Output the (x, y) coordinate of the center of the cell containing the given text.  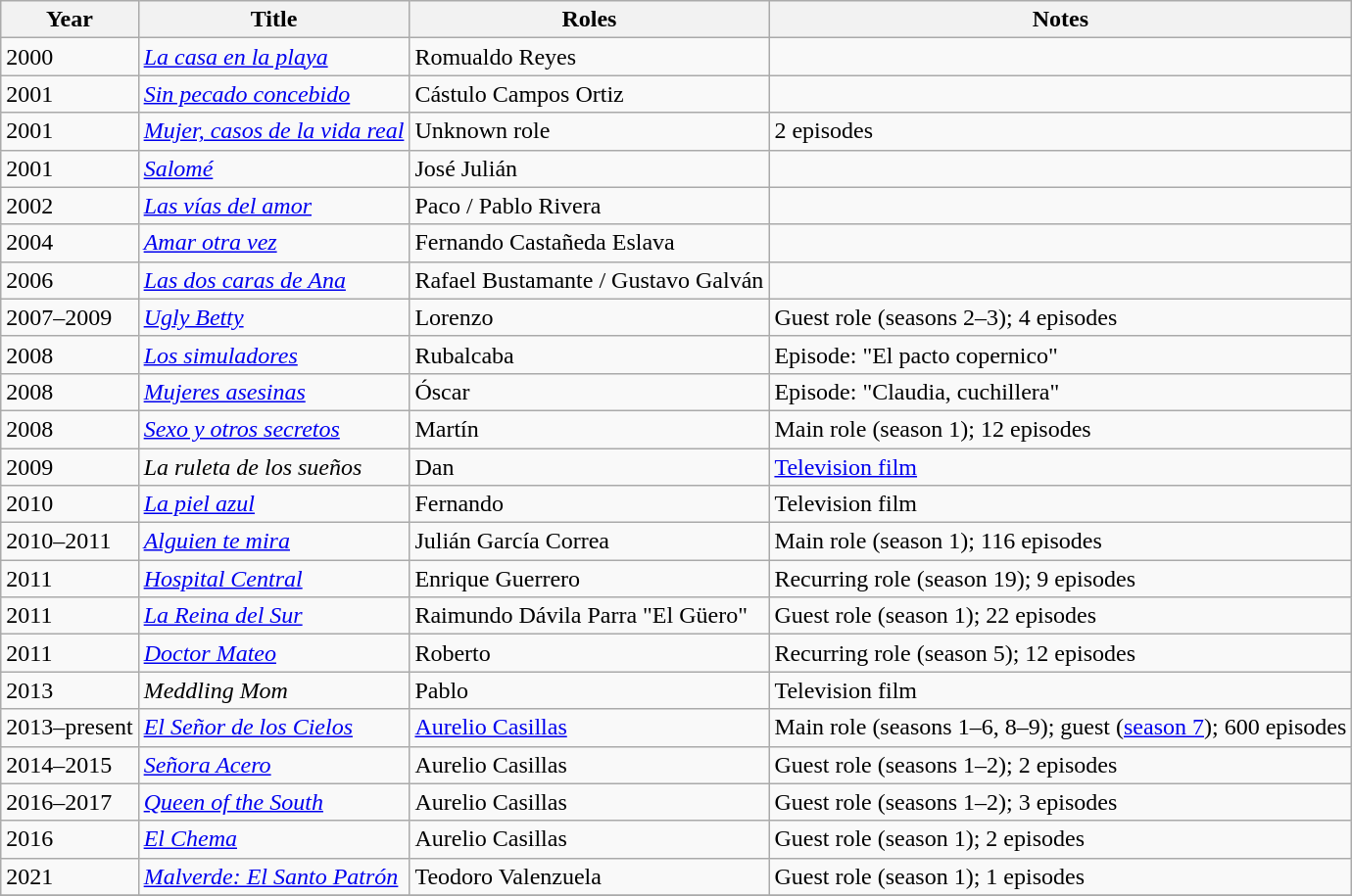
2 episodes (1060, 131)
Fernando (590, 504)
Unknown role (590, 131)
Roberto (590, 653)
Doctor Mateo (274, 653)
Las dos caras de Ana (274, 280)
Queen of the South (274, 802)
2010–2011 (70, 542)
La Reina del Sur (274, 616)
2006 (70, 280)
Salomé (274, 168)
Martín (590, 429)
Ugly Betty (274, 317)
2002 (70, 206)
Title (274, 20)
Paco / Pablo Rivera (590, 206)
Episode: "Claudia, cuchillera" (1060, 392)
Lorenzo (590, 317)
Amar otra vez (274, 243)
Óscar (590, 392)
2014–2015 (70, 765)
Enrique Guerrero (590, 579)
Sexo y otros secretos (274, 429)
Mujer, casos de la vida real (274, 131)
Los simuladores (274, 354)
Malverde: El Santo Patrón (274, 876)
2021 (70, 876)
Notes (1060, 20)
Guest role (seasons 1–2); 3 episodes (1060, 802)
Episode: "El pacto copernico" (1060, 354)
Roles (590, 20)
Guest role (season 1); 1 episodes (1060, 876)
José Julián (590, 168)
2013 (70, 690)
Alguien te mira (274, 542)
Señora Acero (274, 765)
Guest role (season 1); 2 episodes (1060, 839)
El Señor de los Cielos (274, 728)
Guest role (seasons 2–3); 4 episodes (1060, 317)
Meddling Mom (274, 690)
2016–2017 (70, 802)
Mujeres asesinas (274, 392)
Teodoro Valenzuela (590, 876)
Year (70, 20)
Rafael Bustamante / Gustavo Galván (590, 280)
2013–present (70, 728)
La piel azul (274, 504)
Raimundo Dávila Parra "El Güero" (590, 616)
Rubalcaba (590, 354)
Hospital Central (274, 579)
Recurring role (season 5); 12 episodes (1060, 653)
2004 (70, 243)
El Chema (274, 839)
Main role (season 1); 116 episodes (1060, 542)
Main role (seasons 1–6, 8–9); guest (season 7); 600 episodes (1060, 728)
Sin pecado concebido (274, 94)
Recurring role (season 19); 9 episodes (1060, 579)
Pablo (590, 690)
Romualdo Reyes (590, 57)
2007–2009 (70, 317)
2009 (70, 467)
2010 (70, 504)
Cástulo Campos Ortiz (590, 94)
Fernando Castañeda Eslava (590, 243)
Dan (590, 467)
Las vías del amor (274, 206)
La ruleta de los sueños (274, 467)
2016 (70, 839)
Guest role (seasons 1–2); 2 episodes (1060, 765)
La casa en la playa (274, 57)
Guest role (season 1); 22 episodes (1060, 616)
Julián García Correa (590, 542)
2000 (70, 57)
Main role (season 1); 12 episodes (1060, 429)
